Find where the given text appears and provide that cell's center as [X, Y] coordinate. 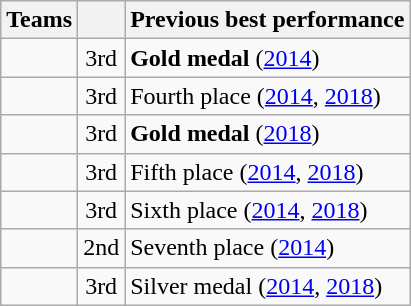
Silver medal (2014, 2018) [268, 286]
Sixth place (2014, 2018) [268, 210]
Fourth place (2014, 2018) [268, 96]
Previous best performance [268, 20]
Seventh place (2014) [268, 248]
Teams [40, 20]
Fifth place (2014, 2018) [268, 172]
2nd [102, 248]
Gold medal (2014) [268, 58]
Gold medal (2018) [268, 134]
